Locate the cell with the specified text and output its (x, y) center coordinate. 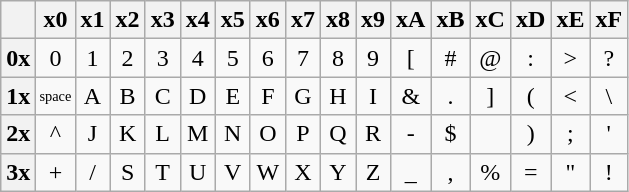
B (128, 96)
x5 (232, 20)
1 (92, 58)
6 (268, 58)
" (570, 172)
x3 (162, 20)
U (198, 172)
8 (338, 58)
, (450, 172)
1x (18, 96)
Y (338, 172)
_ (411, 172)
x4 (198, 20)
2 (128, 58)
0x (18, 58)
5 (232, 58)
@ (490, 58)
K (128, 134)
+ (56, 172)
V (232, 172)
Z (374, 172)
9 (374, 58)
A (92, 96)
x2 (128, 20)
3x (18, 172)
] (490, 96)
> (570, 58)
0 (56, 58)
2x (18, 134)
/ (92, 172)
) (530, 134)
xC (490, 20)
space (56, 96)
xF (609, 20)
Q (338, 134)
S (128, 172)
x6 (268, 20)
x0 (56, 20)
x8 (338, 20)
4 (198, 58)
T (162, 172)
H (338, 96)
xA (411, 20)
\ (609, 96)
% (490, 172)
. (450, 96)
7 (302, 58)
xE (570, 20)
xB (450, 20)
E (232, 96)
' (609, 134)
D (198, 96)
< (570, 96)
I (374, 96)
xD (530, 20)
W (268, 172)
J (92, 134)
= (530, 172)
! (609, 172)
O (268, 134)
; (570, 134)
: (530, 58)
3 (162, 58)
$ (450, 134)
x1 (92, 20)
& (411, 96)
N (232, 134)
C (162, 96)
[ (411, 58)
x9 (374, 20)
M (198, 134)
F (268, 96)
P (302, 134)
? (609, 58)
G (302, 96)
- (411, 134)
x7 (302, 20)
L (162, 134)
# (450, 58)
R (374, 134)
X (302, 172)
( (530, 96)
^ (56, 134)
